Return (x, y) of the center of cell containing provided text 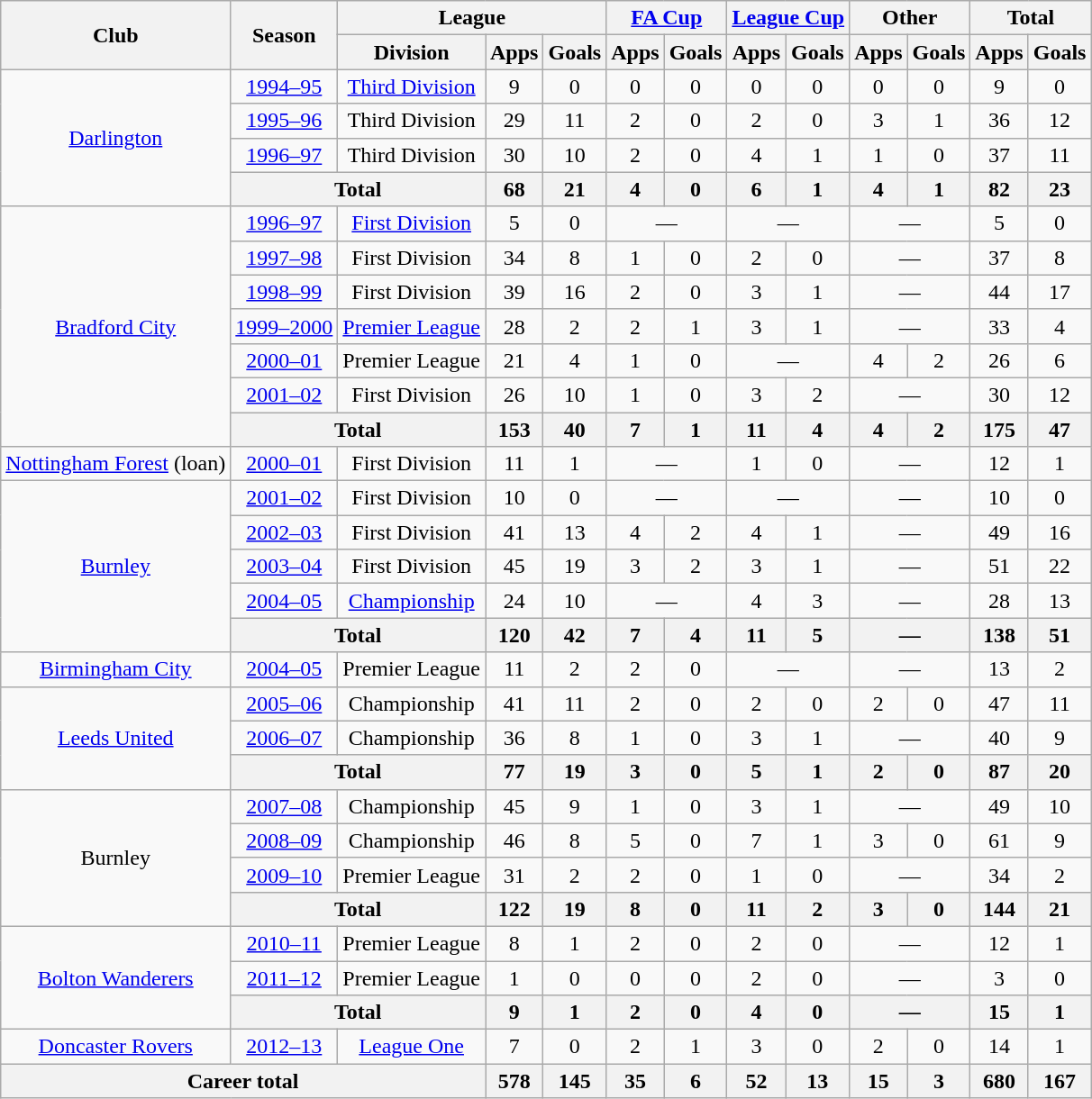
17 (1060, 292)
42 (575, 635)
87 (999, 772)
167 (1060, 1081)
14 (999, 1047)
2012–13 (285, 1047)
1997–98 (285, 258)
120 (514, 635)
1999–2000 (285, 326)
1998–99 (285, 292)
2005–06 (285, 704)
145 (575, 1081)
33 (999, 326)
Club (115, 35)
68 (514, 189)
League One (412, 1047)
1994–95 (285, 86)
31 (514, 875)
1995–96 (285, 121)
61 (999, 840)
77 (514, 772)
175 (999, 430)
82 (999, 189)
46 (514, 840)
League (472, 18)
Division (412, 52)
39 (514, 292)
2011–12 (285, 977)
144 (999, 909)
FA Cup (667, 18)
2007–08 (285, 806)
578 (514, 1081)
Nottingham Forest (loan) (115, 464)
22 (1060, 567)
Leeds United (115, 738)
Other (910, 18)
2010–11 (285, 943)
20 (1060, 772)
2002–03 (285, 532)
Career total (243, 1081)
Season (285, 35)
2003–04 (285, 567)
Bolton Wanderers (115, 977)
44 (999, 292)
Doncaster Rovers (115, 1047)
23 (1060, 189)
2009–10 (285, 875)
2006–07 (285, 738)
Bradford City (115, 326)
24 (514, 601)
122 (514, 909)
2008–09 (285, 840)
35 (635, 1081)
Birmingham City (115, 669)
680 (999, 1081)
52 (757, 1081)
138 (999, 635)
Darlington (115, 138)
153 (514, 430)
League Cup (788, 18)
29 (514, 121)
